Scan for the cell matching the given text and deliver its [X, Y] coordinate at center. 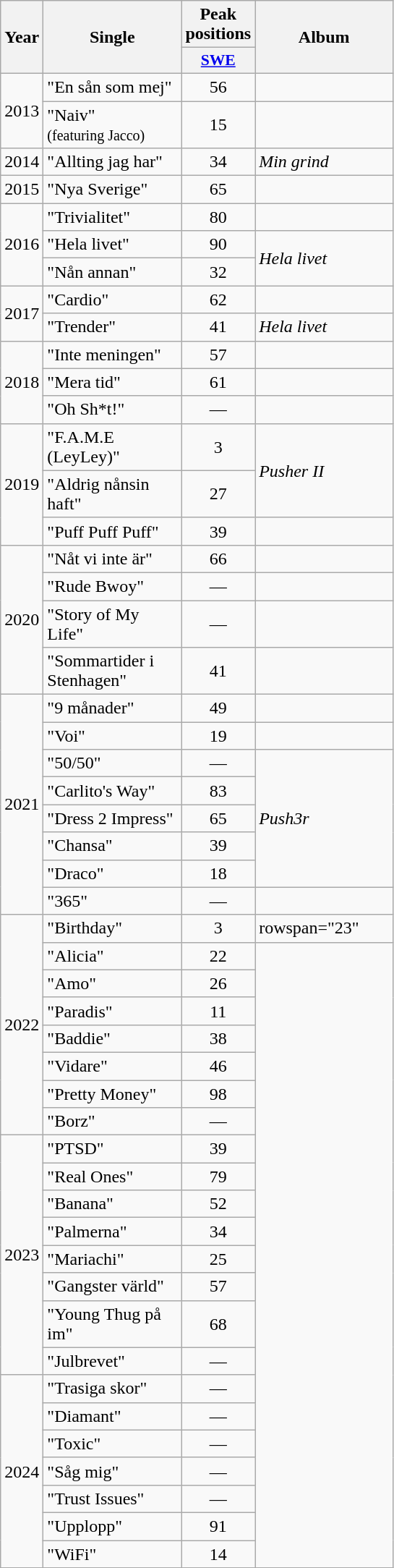
98 [218, 1093]
38 [218, 1038]
"Chansa" [113, 846]
"Julbrevet" [113, 1361]
2017 [22, 313]
"9 månader" [113, 708]
49 [218, 708]
62 [218, 300]
"Baddie" [113, 1038]
2013 [22, 110]
"Borz" [113, 1122]
14 [218, 1554]
"Naiv" (featuring Jacco) [113, 124]
"Trust Issues" [113, 1499]
2018 [22, 382]
"WiFi" [113, 1554]
27 [218, 493]
2021 [22, 805]
"Rude Bwoy" [113, 586]
25 [218, 1259]
11 [218, 1011]
"Banana" [113, 1204]
"Nåt vi inte är" [113, 559]
46 [218, 1066]
"50/50" [113, 763]
2014 [22, 162]
"Trasiga skor" [113, 1389]
68 [218, 1324]
90 [218, 245]
61 [218, 382]
91 [218, 1526]
2015 [22, 190]
"Amo" [113, 983]
Push3r [324, 818]
"Hela livet" [113, 245]
2024 [22, 1471]
"Birthday" [113, 928]
2020 [22, 619]
79 [218, 1177]
"Carlito's Way" [113, 791]
"Toxic" [113, 1444]
"Mera tid" [113, 382]
Album [324, 38]
26 [218, 983]
"Oh Sh*t!" [113, 410]
2022 [22, 1025]
"Trender" [113, 327]
rowspan="23" [324, 928]
"Paradis" [113, 1011]
"Young Thug på im" [113, 1324]
"Allting jag har" [113, 162]
"Nya Sverige" [113, 190]
"Trivialitet" [113, 217]
"Aldrig nånsin haft" [113, 493]
Pusher II [324, 470]
"PTSD" [113, 1149]
Year [22, 38]
"Sommartider i Stenhagen" [113, 671]
56 [218, 87]
"Story of My Life" [113, 624]
SWE [218, 61]
"Gangster värld" [113, 1287]
32 [218, 272]
"Mariachi" [113, 1259]
"Draco" [113, 873]
2016 [22, 245]
"Real Ones" [113, 1177]
"Cardio" [113, 300]
2019 [22, 484]
52 [218, 1204]
"Voi" [113, 736]
22 [218, 956]
"Diamant" [113, 1416]
Single [113, 38]
15 [218, 124]
"En sån som mej" [113, 87]
"Upplopp" [113, 1526]
18 [218, 873]
"Inte meningen" [113, 355]
"Palmerna" [113, 1232]
19 [218, 736]
"365" [113, 901]
Min grind [324, 162]
80 [218, 217]
"Såg mig" [113, 1471]
2023 [22, 1255]
"Puff Puff Puff" [113, 531]
"Alicia" [113, 956]
"Pretty Money" [113, 1093]
"F.A.M.E (LeyLey)" [113, 447]
"Nån annan" [113, 272]
Peak positions [218, 25]
"Dress 2 Impress" [113, 818]
66 [218, 559]
83 [218, 791]
"Vidare" [113, 1066]
